Identify which cell holds the provided text, then report its (x, y) central coordinate. 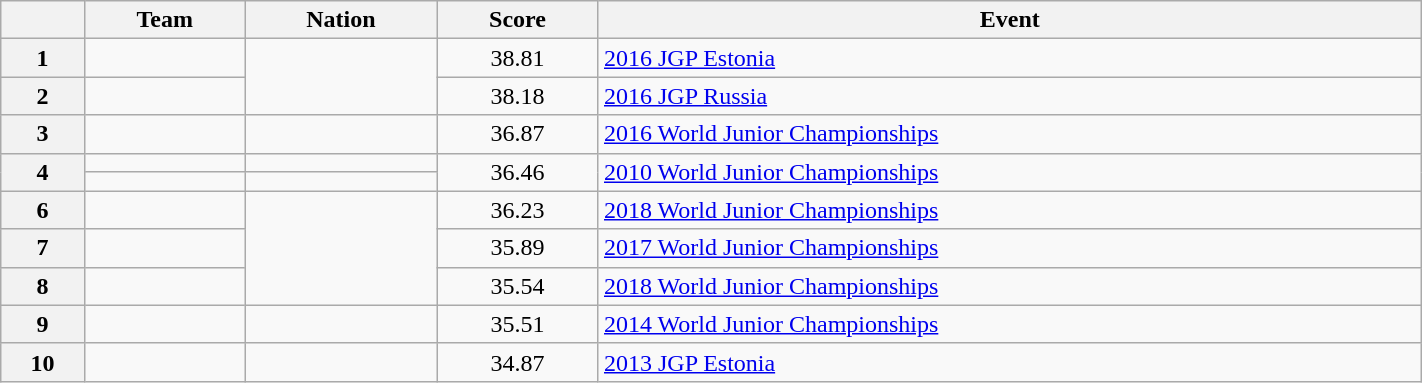
Nation (341, 20)
2016 World Junior Championships (1010, 134)
36.87 (518, 134)
2010 World Junior Championships (1010, 172)
35.89 (518, 248)
35.54 (518, 286)
38.81 (518, 58)
8 (43, 286)
2016 JGP Estonia (1010, 58)
2016 JGP Russia (1010, 96)
34.87 (518, 362)
6 (43, 210)
Team (164, 20)
36.23 (518, 210)
10 (43, 362)
3 (43, 134)
4 (43, 172)
1 (43, 58)
Score (518, 20)
7 (43, 248)
2014 World Junior Championships (1010, 324)
Event (1010, 20)
2013 JGP Estonia (1010, 362)
38.18 (518, 96)
36.46 (518, 172)
35.51 (518, 324)
2 (43, 96)
2017 World Junior Championships (1010, 248)
9 (43, 324)
